Provide the [X, Y] coordinate of the cell's center where the given text is located.  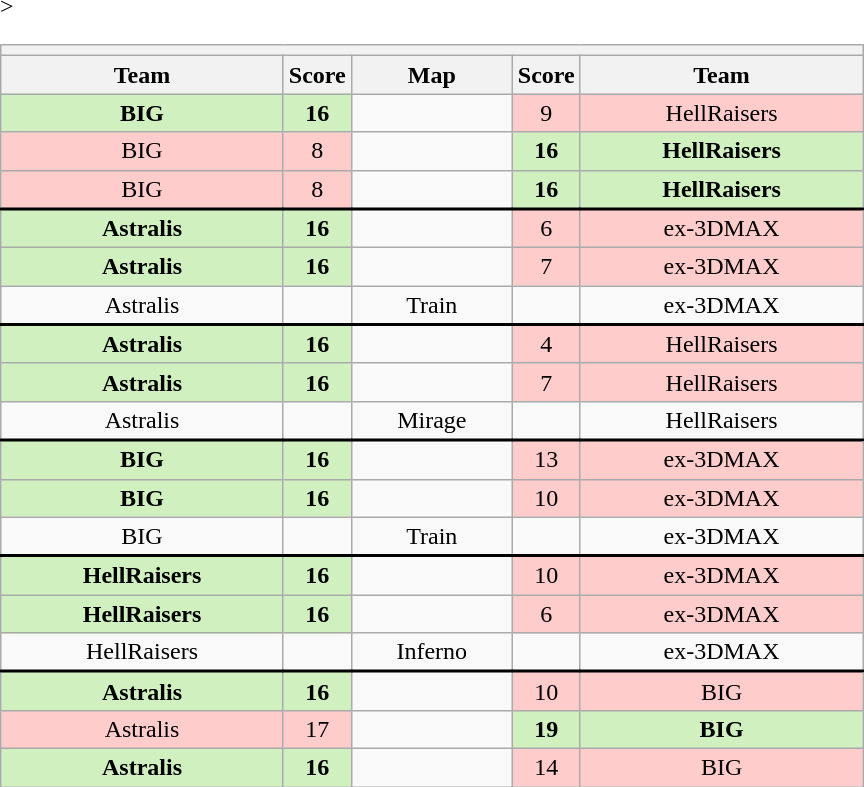
9 [546, 113]
Mirage [432, 420]
13 [546, 460]
Map [432, 75]
17 [317, 729]
14 [546, 767]
19 [546, 729]
4 [546, 344]
Inferno [432, 652]
